Return the [X, Y] coordinate for the center point of the cell that contains the specified text.  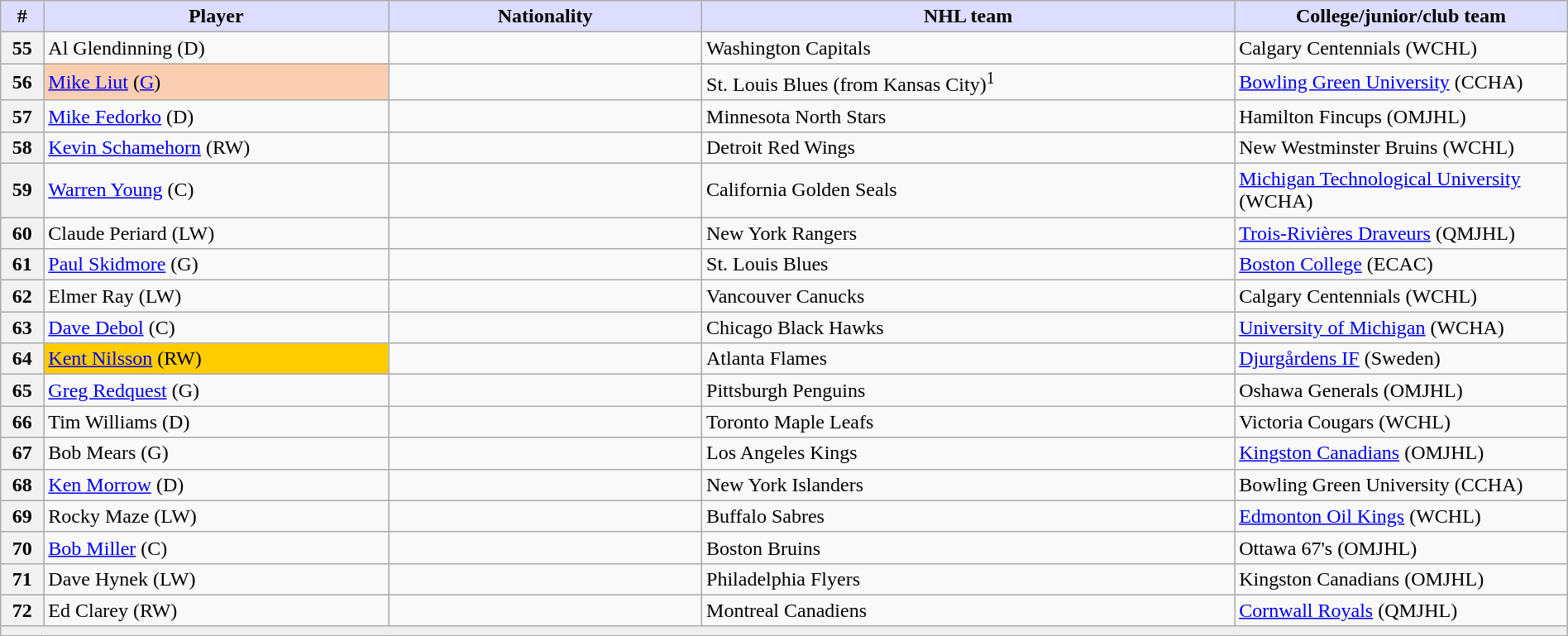
Los Angeles Kings [968, 453]
Bob Miller (C) [217, 548]
New York Islanders [968, 485]
Al Glendinning (D) [217, 48]
Cornwall Royals (QMJHL) [1401, 610]
Trois-Rivières Draveurs (QMJHL) [1401, 233]
University of Michigan (WCHA) [1401, 328]
Mike Fedorko (D) [217, 116]
Pittsburgh Penguins [968, 390]
Hamilton Fincups (OMJHL) [1401, 116]
72 [22, 610]
Detroit Red Wings [968, 147]
Bob Mears (G) [217, 453]
Chicago Black Hawks [968, 328]
58 [22, 147]
St. Louis Blues (from Kansas City)1 [968, 83]
57 [22, 116]
Ed Clarey (RW) [217, 610]
61 [22, 265]
Djurgårdens IF (Sweden) [1401, 359]
NHL team [968, 17]
Toronto Maple Leafs [968, 422]
66 [22, 422]
Oshawa Generals (OMJHL) [1401, 390]
Dave Debol (C) [217, 328]
64 [22, 359]
Boston Bruins [968, 548]
Montreal Canadiens [968, 610]
68 [22, 485]
Ken Morrow (D) [217, 485]
Dave Hynek (LW) [217, 579]
67 [22, 453]
Tim Williams (D) [217, 422]
Claude Periard (LW) [217, 233]
Mike Liut (G) [217, 83]
College/junior/club team [1401, 17]
60 [22, 233]
New York Rangers [968, 233]
Elmer Ray (LW) [217, 296]
69 [22, 516]
Michigan Technological University (WCHA) [1401, 190]
71 [22, 579]
# [22, 17]
63 [22, 328]
Vancouver Canucks [968, 296]
Minnesota North Stars [968, 116]
Atlanta Flames [968, 359]
Paul Skidmore (G) [217, 265]
59 [22, 190]
Philadelphia Flyers [968, 579]
Edmonton Oil Kings (WCHL) [1401, 516]
St. Louis Blues [968, 265]
Warren Young (C) [217, 190]
Buffalo Sabres [968, 516]
Nationality [546, 17]
Rocky Maze (LW) [217, 516]
New Westminster Bruins (WCHL) [1401, 147]
70 [22, 548]
55 [22, 48]
65 [22, 390]
56 [22, 83]
Victoria Cougars (WCHL) [1401, 422]
California Golden Seals [968, 190]
Ottawa 67's (OMJHL) [1401, 548]
62 [22, 296]
Boston College (ECAC) [1401, 265]
Player [217, 17]
Greg Redquest (G) [217, 390]
Washington Capitals [968, 48]
Kent Nilsson (RW) [217, 359]
Kevin Schamehorn (RW) [217, 147]
